For the text-containing cell, return its midpoint in (X, Y) coordinate format. 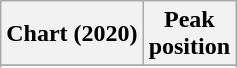
Peakposition (189, 34)
Chart (2020) (72, 34)
